Determine the (x, y) coordinate at the center of the cell enclosing the given text.  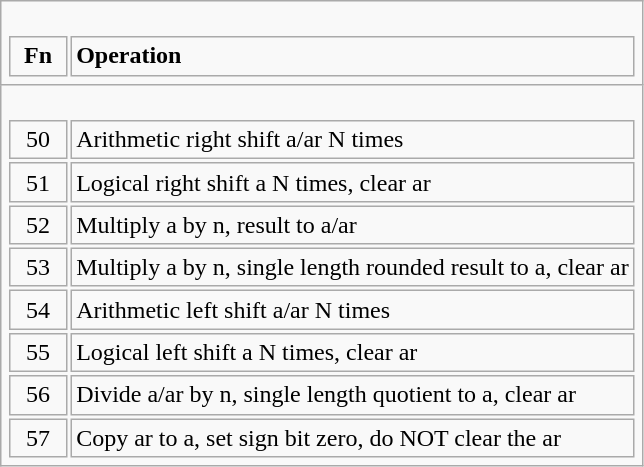
53 (38, 268)
54 (38, 310)
Copy ar to a, set sign bit zero, do NOT clear the ar (352, 438)
56 (38, 395)
Fn (38, 56)
Logical right shift a N times, clear ar (352, 182)
Arithmetic left shift a/ar N times (352, 310)
55 (38, 353)
Divide a/ar by n, single length quotient to a, clear ar (352, 395)
50 (38, 140)
Operation (352, 56)
Fn Operation (322, 43)
Multiply a by n, result to a/ar (352, 225)
Logical left shift a N times, clear ar (352, 353)
57 (38, 438)
Multiply a by n, single length rounded result to a, clear ar (352, 268)
51 (38, 182)
52 (38, 225)
Arithmetic right shift a/ar N times (352, 140)
